Determine the (x, y) coordinate at the center of the cell enclosing the given text.  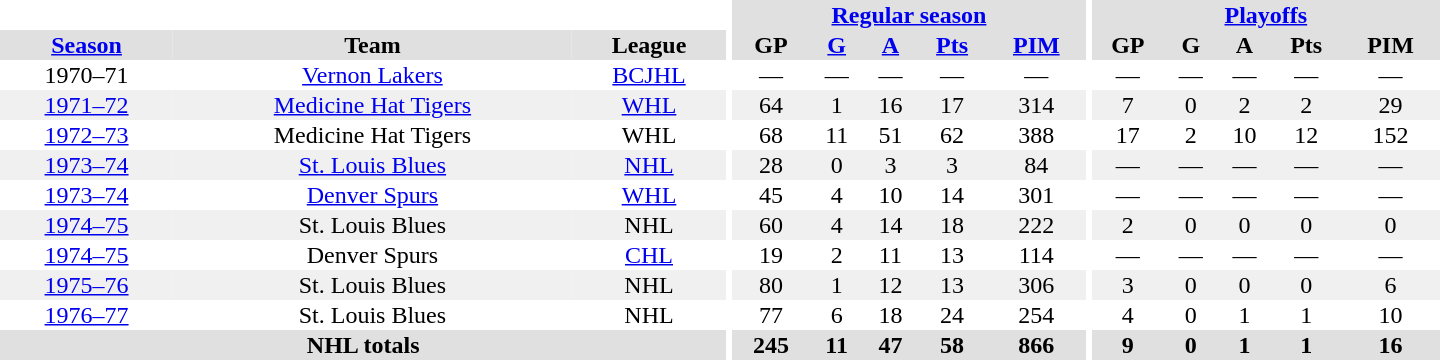
29 (1390, 105)
Playoffs (1266, 15)
Team (372, 45)
7 (1128, 105)
BCJHL (650, 75)
301 (1036, 195)
306 (1036, 285)
24 (952, 315)
NHL totals (363, 345)
68 (771, 135)
254 (1036, 315)
866 (1036, 345)
1971–72 (86, 105)
51 (891, 135)
58 (952, 345)
19 (771, 255)
314 (1036, 105)
Regular season (908, 15)
62 (952, 135)
CHL (650, 255)
152 (1390, 135)
28 (771, 165)
60 (771, 225)
77 (771, 315)
80 (771, 285)
47 (891, 345)
1976–77 (86, 315)
222 (1036, 225)
245 (771, 345)
Vernon Lakers (372, 75)
45 (771, 195)
84 (1036, 165)
League (650, 45)
64 (771, 105)
114 (1036, 255)
1975–76 (86, 285)
388 (1036, 135)
Season (86, 45)
1972–73 (86, 135)
1970–71 (86, 75)
9 (1128, 345)
